Pinpoint the cell where the given text exists, returning its (X, Y) midpoint coordinate. 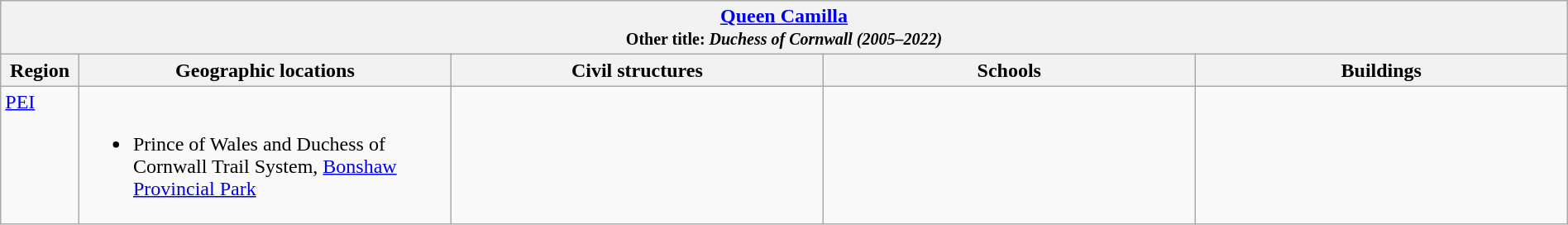
Schools (1009, 70)
Region (40, 70)
Geographic locations (265, 70)
Prince of Wales and Duchess of Cornwall Trail System, Bonshaw Provincial Park (265, 156)
PEI (40, 156)
Civil structures (637, 70)
Queen CamillaOther title: Duchess of Cornwall (2005–2022) (784, 28)
Buildings (1381, 70)
